Extract the (X, Y) coordinate from the center of the cell holding the provided text.  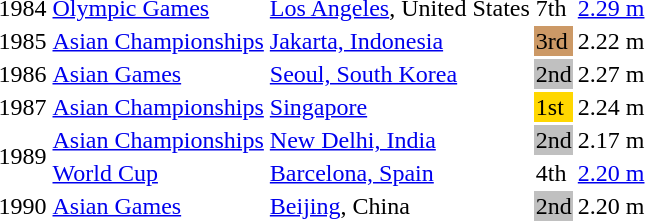
Barcelona, Spain (400, 173)
Singapore (400, 107)
Seoul, South Korea (400, 74)
1st (554, 107)
World Cup (158, 173)
Beijing, China (400, 206)
3rd (554, 41)
Jakarta, Indonesia (400, 41)
4th (554, 173)
New Delhi, India (400, 140)
